Locate the cell with the specified text and output its [x, y] center coordinate. 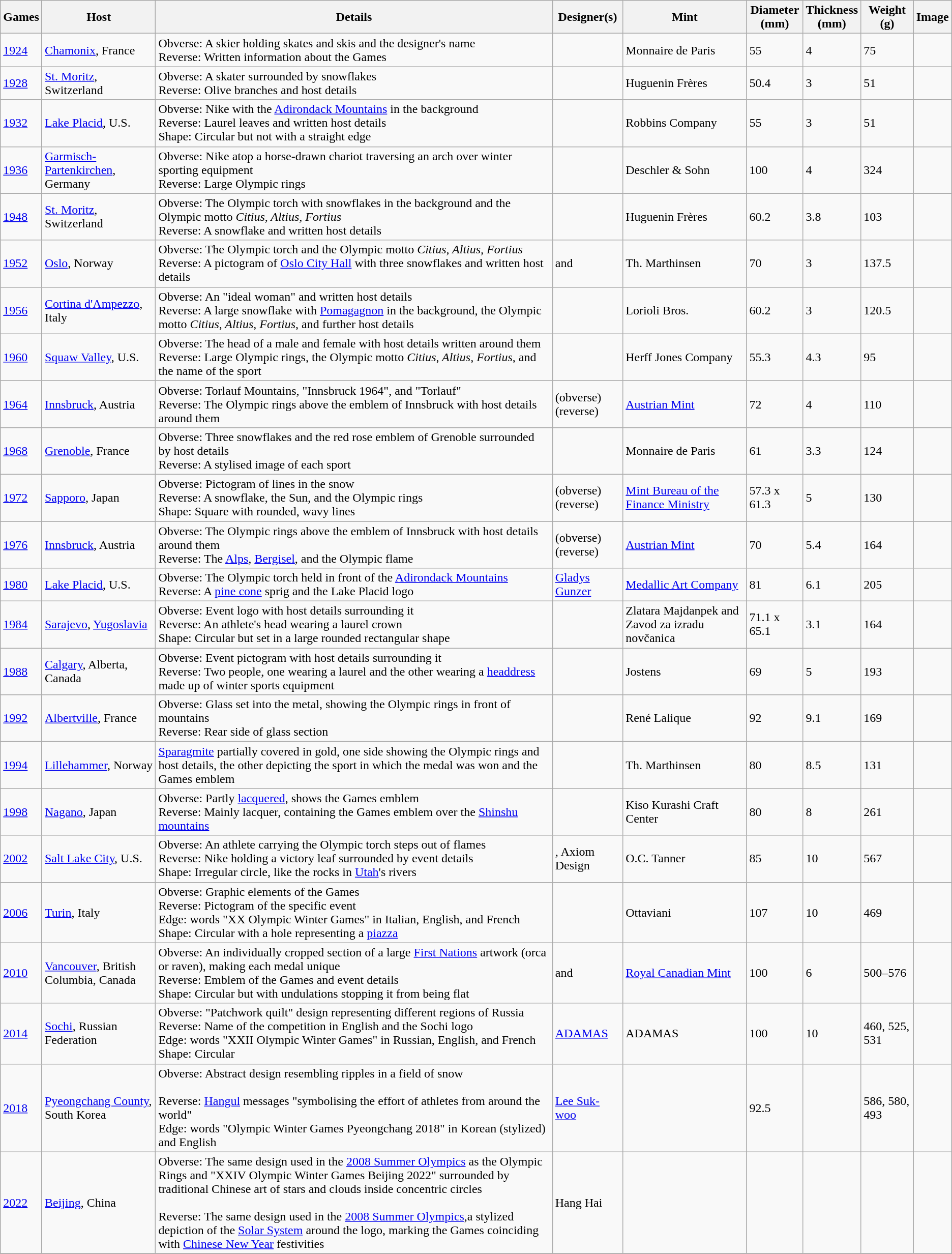
Details [354, 17]
3.3 [832, 451]
107 [775, 913]
Beijing, China [99, 1203]
3.8 [832, 217]
Lillehammer, Norway [99, 765]
2018 [21, 1108]
124 [887, 451]
1952 [21, 264]
1924 [21, 50]
1960 [21, 357]
Obverse: Torlauf Mountains, "Innsbruck 1964", and "Torlauf"Reverse: The Olympic rings above the emblem of Innsbruck with host details around them [354, 404]
Obverse: Glass set into the metal, showing the Olympic rings in front of mountainsReverse: Rear side of glass section [354, 718]
131 [887, 765]
Image [933, 17]
1992 [21, 718]
Medallic Art Company [685, 585]
95 [887, 357]
Kiso Kurashi Craft Center [685, 812]
Pyeongchang County, South Korea [99, 1108]
Games [21, 17]
Sarajevo, Yugoslavia [99, 625]
1976 [21, 544]
Chamonix, France [99, 50]
Thickness(mm) [832, 17]
586, 580, 493 [887, 1108]
Nagano, Japan [99, 812]
Squaw Valley, U.S. [99, 357]
1928 [21, 83]
Calgary, Alberta, Canada [99, 672]
1936 [21, 170]
1968 [21, 451]
1932 [21, 123]
Obverse: Partly lacquered, shows the Games emblemReverse: Mainly lacquer, containing the Games emblem over the Shinshu mountains [354, 812]
Herff Jones Company [685, 357]
1964 [21, 404]
1998 [21, 812]
Vancouver, British Columbia, Canada [99, 973]
193 [887, 672]
6 [832, 973]
61 [775, 451]
Weight(g) [887, 17]
567 [887, 859]
8 [832, 812]
Obverse: A skier holding skates and skis and the designer's nameReverse: Written information about the Games [354, 50]
1980 [21, 585]
1984 [21, 625]
57.3 x 61.3 [775, 498]
1956 [21, 310]
72 [775, 404]
Turin, Italy [99, 913]
Sapporo, Japan [99, 498]
1994 [21, 765]
1948 [21, 217]
75 [887, 50]
6.1 [832, 585]
Mint [685, 17]
469 [887, 913]
55.3 [775, 357]
René Lalique [685, 718]
Host [99, 17]
Mint Bureau of the Finance Ministry [685, 498]
4.3 [832, 357]
Grenoble, France [99, 451]
130 [887, 498]
8.5 [832, 765]
O.C. Tanner [685, 859]
Diameter(mm) [775, 17]
Albertville, France [99, 718]
1988 [21, 672]
110 [887, 404]
Obverse: Nike atop a horse-drawn chariot traversing an arch over winter sporting equipmentReverse: Large Olympic rings [354, 170]
Sochi, Russian Federation [99, 1034]
Robbins Company [685, 123]
Obverse: Three snowflakes and the red rose emblem of Grenoble surrounded by host detailsReverse: A stylised image of each sport [354, 451]
92 [775, 718]
71.1 x 65.1 [775, 625]
2010 [21, 973]
92.5 [775, 1108]
3.1 [832, 625]
81 [775, 585]
205 [887, 585]
Obverse: The Olympic torch held in front of the Adirondack MountainsReverse: A pine cone sprig and the Lake Placid logo [354, 585]
1972 [21, 498]
Obverse: A skater surrounded by snowflakesReverse: Olive branches and host details [354, 83]
85 [775, 859]
137.5 [887, 264]
261 [887, 812]
9.1 [832, 718]
120.5 [887, 310]
460, 525, 531 [887, 1034]
2014 [21, 1034]
Cortina d'Ampezzo, Italy [99, 310]
, Axiom Design [588, 859]
69 [775, 672]
Lee Suk-woo [588, 1108]
2006 [21, 913]
Garmisch-Partenkirchen, Germany [99, 170]
Hang Hai [588, 1203]
Ottaviani [685, 913]
Royal Canadian Mint [685, 973]
Obverse: Pictogram of lines in the snowReverse: A snowflake, the Sun, and the Olympic ringsShape: Square with rounded, wavy lines [354, 498]
2022 [21, 1203]
Gladys Gunzer [588, 585]
Designer(s) [588, 17]
Obverse: The Olympic rings above the emblem of Innsbruck with host details around themReverse: The Alps, Bergisel, and the Olympic flame [354, 544]
Zlatara Majdanpek and Zavod za izradu novčanica [685, 625]
Oslo, Norway [99, 264]
2002 [21, 859]
500–576 [887, 973]
103 [887, 217]
Salt Lake City, U.S. [99, 859]
169 [887, 718]
Jostens [685, 672]
Lorioli Bros. [685, 310]
Deschler & Sohn [685, 170]
50.4 [775, 83]
5.4 [832, 544]
324 [887, 170]
